For the text-containing cell, return its midpoint in (x, y) coordinate format. 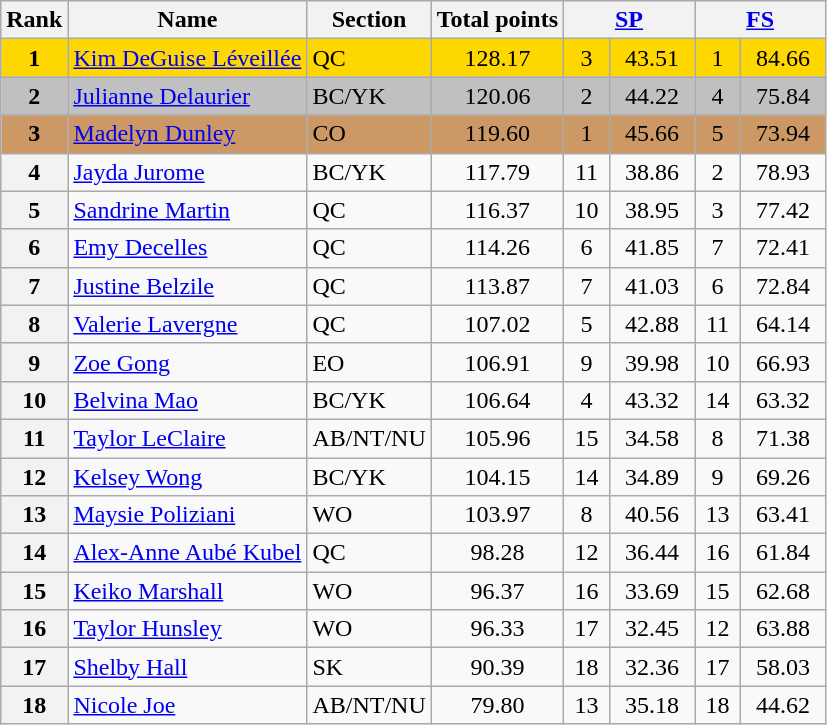
119.60 (497, 134)
43.51 (652, 58)
38.86 (652, 172)
98.28 (497, 553)
35.18 (652, 705)
32.36 (652, 667)
FS (760, 20)
33.69 (652, 591)
75.84 (782, 96)
103.97 (497, 515)
77.42 (782, 210)
128.17 (497, 58)
Shelby Hall (188, 667)
Julianne Delaurier (188, 96)
Nicole Joe (188, 705)
113.87 (497, 286)
43.32 (652, 400)
64.14 (782, 324)
69.26 (782, 477)
Kelsey Wong (188, 477)
Alex-Anne Aubé Kubel (188, 553)
32.45 (652, 629)
Rank (34, 20)
Belvina Mao (188, 400)
106.91 (497, 362)
96.33 (497, 629)
63.88 (782, 629)
Taylor LeClaire (188, 438)
90.39 (497, 667)
114.26 (497, 248)
61.84 (782, 553)
44.62 (782, 705)
39.98 (652, 362)
120.06 (497, 96)
84.66 (782, 58)
45.66 (652, 134)
96.37 (497, 591)
Madelyn Dunley (188, 134)
41.85 (652, 248)
106.64 (497, 400)
40.56 (652, 515)
Justine Belzile (188, 286)
SP (630, 20)
72.41 (782, 248)
Section (369, 20)
34.58 (652, 438)
Emy Decelles (188, 248)
63.32 (782, 400)
EO (369, 362)
Sandrine Martin (188, 210)
SK (369, 667)
Kim DeGuise Léveillée (188, 58)
104.15 (497, 477)
Jayda Jurome (188, 172)
42.88 (652, 324)
Name (188, 20)
63.41 (782, 515)
CO (369, 134)
117.79 (497, 172)
72.84 (782, 286)
105.96 (497, 438)
116.37 (497, 210)
66.93 (782, 362)
Keiko Marshall (188, 591)
Maysie Poliziani (188, 515)
58.03 (782, 667)
73.94 (782, 134)
36.44 (652, 553)
71.38 (782, 438)
Valerie Lavergne (188, 324)
Taylor Hunsley (188, 629)
78.93 (782, 172)
38.95 (652, 210)
62.68 (782, 591)
Total points (497, 20)
Zoe Gong (188, 362)
34.89 (652, 477)
41.03 (652, 286)
44.22 (652, 96)
79.80 (497, 705)
107.02 (497, 324)
